Search for the cell housing the specified text and yield its [x, y] center coordinate. 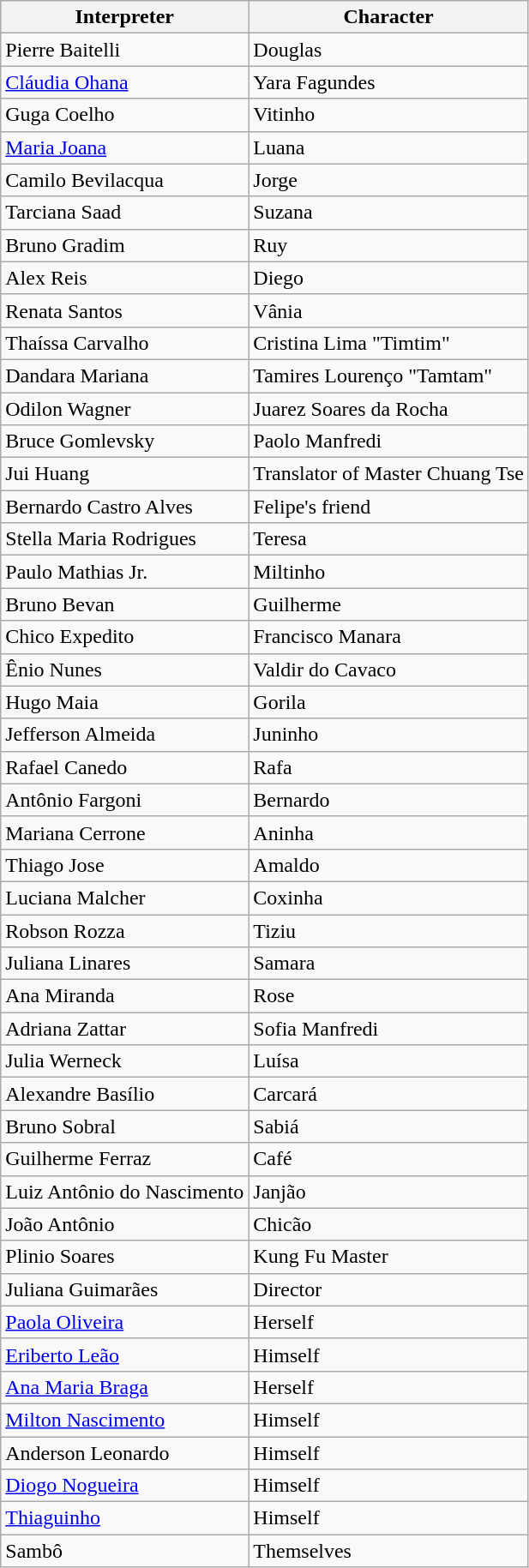
Cláudia Ohana [125, 82]
Bruno Bevan [125, 604]
Luiz Antônio do Nascimento [125, 1192]
Miltinho [389, 572]
Tiziu [389, 930]
Janjão [389, 1192]
Interpreter [125, 17]
Ruy [389, 245]
Luana [389, 147]
Alex Reis [125, 278]
Guilherme [389, 604]
Diogo Nogueira [125, 1486]
Camilo Bevilacqua [125, 180]
Chico Expedito [125, 637]
Jui Huang [125, 474]
Hugo Maia [125, 702]
Suzana [389, 213]
Chicão [389, 1224]
Carcará [389, 1094]
Juarez Soares da Rocha [389, 409]
Dandara Mariana [125, 375]
Jefferson Almeida [125, 735]
Mariana Cerrone [125, 832]
Bernardo Castro Alves [125, 507]
Luciana Malcher [125, 898]
Paola Oliveira [125, 1322]
Guga Coelho [125, 115]
Themselves [389, 1551]
Ênio Nunes [125, 670]
Francisco Manara [389, 637]
Alexandre Basílio [125, 1094]
Guilherme Ferraz [125, 1159]
Rose [389, 996]
Antônio Fargoni [125, 800]
Sofia Manfredi [389, 1029]
Renata Santos [125, 310]
Amaldo [389, 865]
Plinio Soares [125, 1257]
Milton Nascimento [125, 1420]
Valdir do Cavaco [389, 670]
Juninho [389, 735]
Tarciana Saad [125, 213]
Bruno Sobral [125, 1126]
Vitinho [389, 115]
Ana Maria Braga [125, 1387]
Tamires Lourenço "Tamtam" [389, 375]
Adriana Zattar [125, 1029]
Samara [389, 964]
Translator of Master Chuang Tse [389, 474]
Bruno Gradim [125, 245]
Douglas [389, 50]
Yara Fagundes [389, 82]
Coxinha [389, 898]
Anderson Leonardo [125, 1453]
Director [389, 1289]
Jorge [389, 180]
Thiaguinho [125, 1518]
Felipe's friend [389, 507]
Ana Miranda [125, 996]
Eriberto Leão [125, 1355]
Rafa [389, 767]
Bernardo [389, 800]
Maria Joana [125, 147]
Julia Werneck [125, 1061]
Rafael Canedo [125, 767]
Sambô [125, 1551]
Robson Rozza [125, 930]
Thaíssa Carvalho [125, 343]
Paolo Manfredi [389, 442]
Odilon Wagner [125, 409]
Pierre Baitelli [125, 50]
Bruce Gomlevsky [125, 442]
Kung Fu Master [389, 1257]
Thiago Jose [125, 865]
Stella Maria Rodrigues [125, 539]
Juliana Guimarães [125, 1289]
Character [389, 17]
Juliana Linares [125, 964]
João Antônio [125, 1224]
Sabiá [389, 1126]
Vânia [389, 310]
Café [389, 1159]
Aninha [389, 832]
Gorila [389, 702]
Paulo Mathias Jr. [125, 572]
Luísa [389, 1061]
Teresa [389, 539]
Cristina Lima "Timtim" [389, 343]
Diego [389, 278]
